Find where the given text appears and provide that cell's center as [X, Y] coordinate. 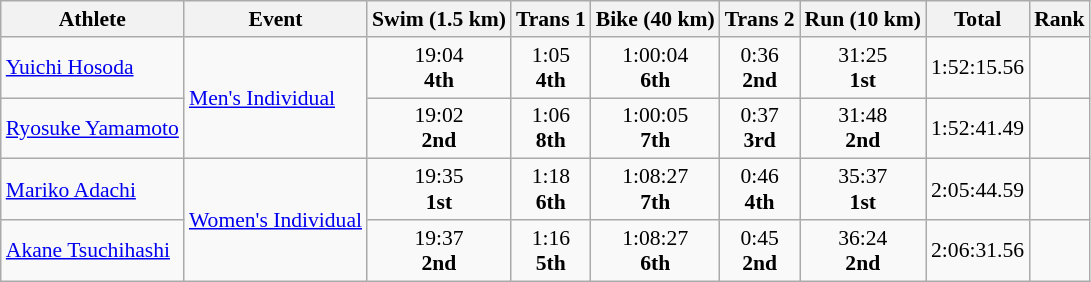
1:08:276th [656, 250]
1:186th [551, 190]
0:362nd [760, 68]
Bike (40 km) [656, 19]
Rank [1060, 19]
19:351st [439, 190]
Event [276, 19]
19:372nd [439, 250]
1:00:046th [656, 68]
Ryosuke Yamamoto [92, 128]
Yuichi Hosoda [92, 68]
35:371st [863, 190]
31:482nd [863, 128]
Mariko Adachi [92, 190]
Men's Individual [276, 98]
Total [978, 19]
19:044th [439, 68]
Women's Individual [276, 220]
1:165th [551, 250]
0:373rd [760, 128]
Run (10 km) [863, 19]
1:08:277th [656, 190]
0:464th [760, 190]
1:52:15.56 [978, 68]
Trans 1 [551, 19]
36:242nd [863, 250]
1:068th [551, 128]
1:52:41.49 [978, 128]
1:054th [551, 68]
2:05:44.59 [978, 190]
Athlete [92, 19]
19:022nd [439, 128]
0:452nd [760, 250]
Swim (1.5 km) [439, 19]
Trans 2 [760, 19]
Akane Tsuchihashi [92, 250]
31:251st [863, 68]
1:00:057th [656, 128]
2:06:31.56 [978, 250]
